Pinpoint the cell where the given text exists, returning its [X, Y] midpoint coordinate. 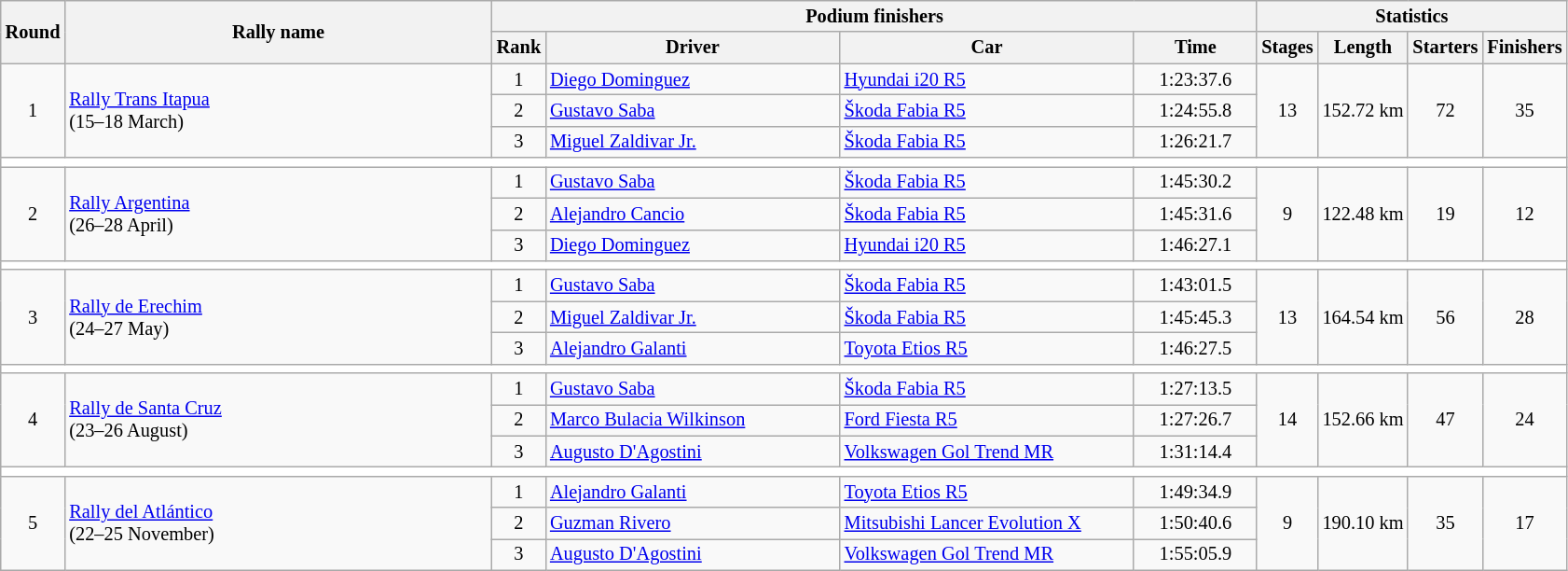
1:43:01.5 [1195, 285]
Starters [1445, 48]
17 [1524, 522]
152.72 km [1363, 110]
1:27:13.5 [1195, 389]
190.10 km [1363, 522]
1:45:31.6 [1195, 214]
12 [1524, 213]
1:46:27.5 [1195, 348]
Length [1363, 48]
Ford Fiesta R5 [987, 420]
Marco Bulacia Wilkinson [693, 420]
164.54 km [1363, 317]
Rally de Santa Cruz(23–26 August) [278, 420]
Stages [1286, 48]
1:24:55.8 [1195, 110]
14 [1286, 420]
Car [987, 48]
1:31:14.4 [1195, 452]
1:23:37.6 [1195, 79]
72 [1445, 110]
152.66 km [1363, 420]
Round [34, 32]
24 [1524, 420]
Driver [693, 48]
1:27:26.7 [1195, 420]
Statistics [1411, 16]
Alejandro Cancio [693, 214]
28 [1524, 317]
1:26:21.7 [1195, 142]
Mitsubishi Lancer Evolution X [987, 523]
Guzman Rivero [693, 523]
19 [1445, 213]
Time [1195, 48]
4 [34, 420]
Finishers [1524, 48]
1:49:34.9 [1195, 492]
1:45:45.3 [1195, 317]
Rank [518, 48]
Podium finishers [874, 16]
Rally Argentina(26–28 April) [278, 213]
1:45:30.2 [1195, 182]
Rally name [278, 32]
5 [34, 522]
1:50:40.6 [1195, 523]
1:55:05.9 [1195, 554]
Rally de Erechim(24–27 May) [278, 317]
1:46:27.1 [1195, 245]
Rally Trans Itapua(15–18 March) [278, 110]
47 [1445, 420]
122.48 km [1363, 213]
56 [1445, 317]
Rally del Atlántico(22–25 November) [278, 522]
